Identify which cell holds the provided text, then report its [x, y] central coordinate. 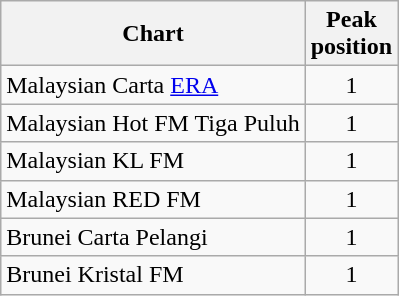
Malaysian KL FM [153, 161]
Peakposition [351, 34]
Malaysian RED FM [153, 199]
Malaysian Carta ERA [153, 85]
Brunei Kristal FM [153, 275]
Brunei Carta Pelangi [153, 237]
Chart [153, 34]
Malaysian Hot FM Tiga Puluh [153, 123]
